Determine the (x, y) coordinate at the center of the cell enclosing the given text.  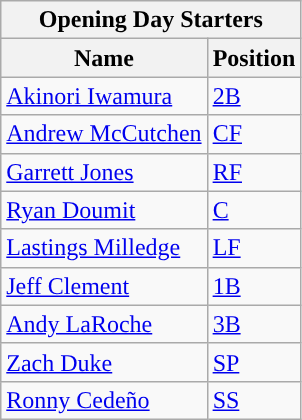
Position (254, 58)
2B (254, 96)
1B (254, 286)
Andy LaRoche (104, 324)
C (254, 210)
Zach Duke (104, 362)
Name (104, 58)
Lastings Milledge (104, 248)
Andrew McCutchen (104, 134)
Garrett Jones (104, 172)
LF (254, 248)
3B (254, 324)
Opening Day Starters (151, 20)
CF (254, 134)
Jeff Clement (104, 286)
RF (254, 172)
Ryan Doumit (104, 210)
SP (254, 362)
SS (254, 400)
Akinori Iwamura (104, 96)
Ronny Cedeño (104, 400)
